From the cell containing the given text, extract its center point as (X, Y) coordinate. 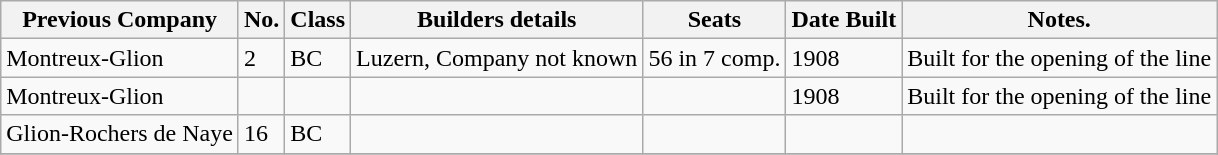
Builders details (497, 20)
Notes. (1060, 20)
2 (261, 58)
Luzern, Company not known (497, 58)
Date Built (844, 20)
Class (318, 20)
No. (261, 20)
Seats (714, 20)
16 (261, 134)
Previous Company (120, 20)
56 in 7 comp. (714, 58)
Glion-Rochers de Naye (120, 134)
